Detect which cell encompasses the target text, then output its (X, Y) center coordinate. 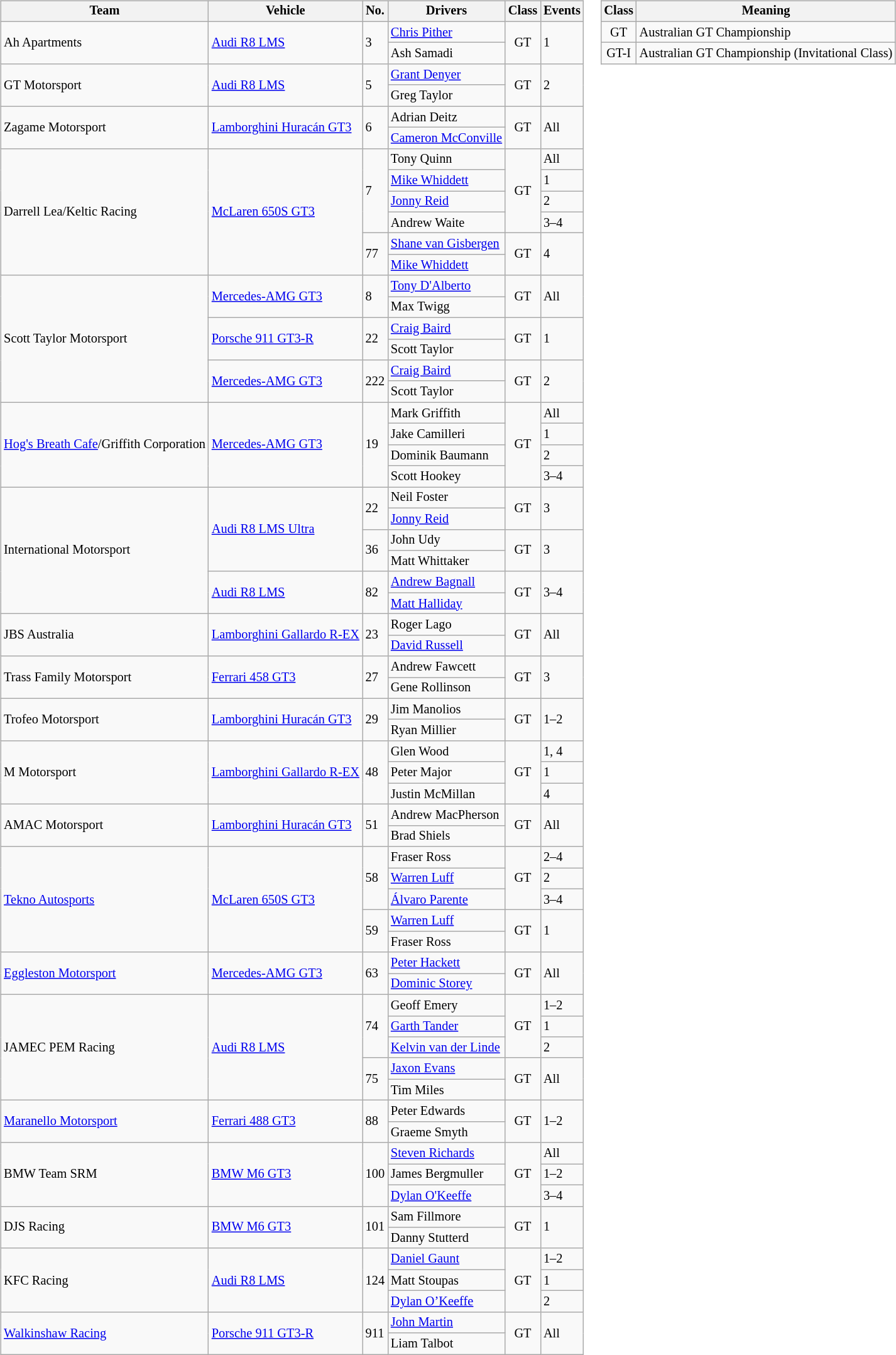
Jaxon Evans (446, 1068)
5 (375, 85)
19 (375, 445)
KFC Racing (104, 1280)
Andrew MacPherson (446, 815)
Trofeo Motorsport (104, 719)
M Motorsport (104, 773)
Drivers (446, 11)
Jake Camilleri (446, 434)
Chris Pither (446, 32)
Tony Quinn (446, 159)
Ferrari 458 GT3 (285, 677)
Tekno Autosports (104, 899)
911 (375, 1332)
Ash Samadi (446, 53)
Jim Manolios (446, 709)
Eggleston Motorsport (104, 973)
Dominik Baumann (446, 455)
No. (375, 11)
Roger Lago (446, 625)
John Martin (446, 1322)
Ferrari 488 GT3 (285, 1121)
Brad Shiels (446, 836)
Scott Hookey (446, 476)
75 (375, 1078)
1, 4 (562, 752)
7 (375, 191)
Matt Halliday (446, 603)
David Russell (446, 645)
Justin McMillan (446, 794)
Geoff Emery (446, 1005)
51 (375, 826)
Cameron McConville (446, 138)
Dylan O'Keeffe (446, 1195)
58 (375, 879)
Audi R8 LMS Ultra (285, 529)
100 (375, 1174)
124 (375, 1280)
Max Twigg (446, 307)
Graeme Smyth (446, 1132)
Daniel Gaunt (446, 1259)
Adrian Deitz (446, 117)
Steven Richards (446, 1153)
Sam Fillmore (446, 1217)
Zagame Motorsport (104, 127)
John Udy (446, 540)
74 (375, 1026)
Álvaro Parente (446, 899)
27 (375, 677)
Dylan O’Keeffe (446, 1302)
Ah Apartments (104, 43)
Andrew Fawcett (446, 667)
Neil Foster (446, 498)
Andrew Waite (446, 222)
82 (375, 592)
Australian GT Championship (767, 32)
Dominic Storey (446, 984)
77 (375, 254)
2–4 (562, 857)
JBS Australia (104, 635)
Maranello Motorsport (104, 1121)
Andrew Bagnall (446, 582)
Shane van Gisbergen (446, 244)
Greg Taylor (446, 96)
Team (104, 11)
Walkinshaw Racing (104, 1332)
International Motorsport (104, 551)
Gene Rollinson (446, 688)
GT-I (619, 53)
James Bergmuller (446, 1175)
Matt Whittaker (446, 561)
Meaning (767, 11)
Tim Miles (446, 1090)
63 (375, 973)
6 (375, 127)
Darrell Lea/Keltic Racing (104, 212)
Danny Stutterd (446, 1238)
88 (375, 1121)
Ryan Millier (446, 730)
Peter Hackett (446, 963)
DJS Racing (104, 1227)
Events (562, 11)
Garth Tander (446, 1026)
Scott Taylor Motorsport (104, 339)
Liam Talbot (446, 1344)
59 (375, 931)
JAMEC PEM Racing (104, 1047)
Trass Family Motorsport (104, 677)
23 (375, 635)
8 (375, 297)
Vehicle (285, 11)
Grant Denyer (446, 75)
36 (375, 551)
Kelvin van der Linde (446, 1048)
Peter Major (446, 772)
Mark Griffith (446, 413)
222 (375, 381)
AMAC Motorsport (104, 826)
Peter Edwards (446, 1111)
Australian GT Championship (Invitational Class) (767, 53)
GT Motorsport (104, 85)
48 (375, 773)
Hog's Breath Cafe/Griffith Corporation (104, 445)
Glen Wood (446, 752)
Tony D'Alberto (446, 286)
29 (375, 719)
BMW Team SRM (104, 1174)
Matt Stoupas (446, 1280)
101 (375, 1227)
